Return [x, y] of the center of cell containing provided text 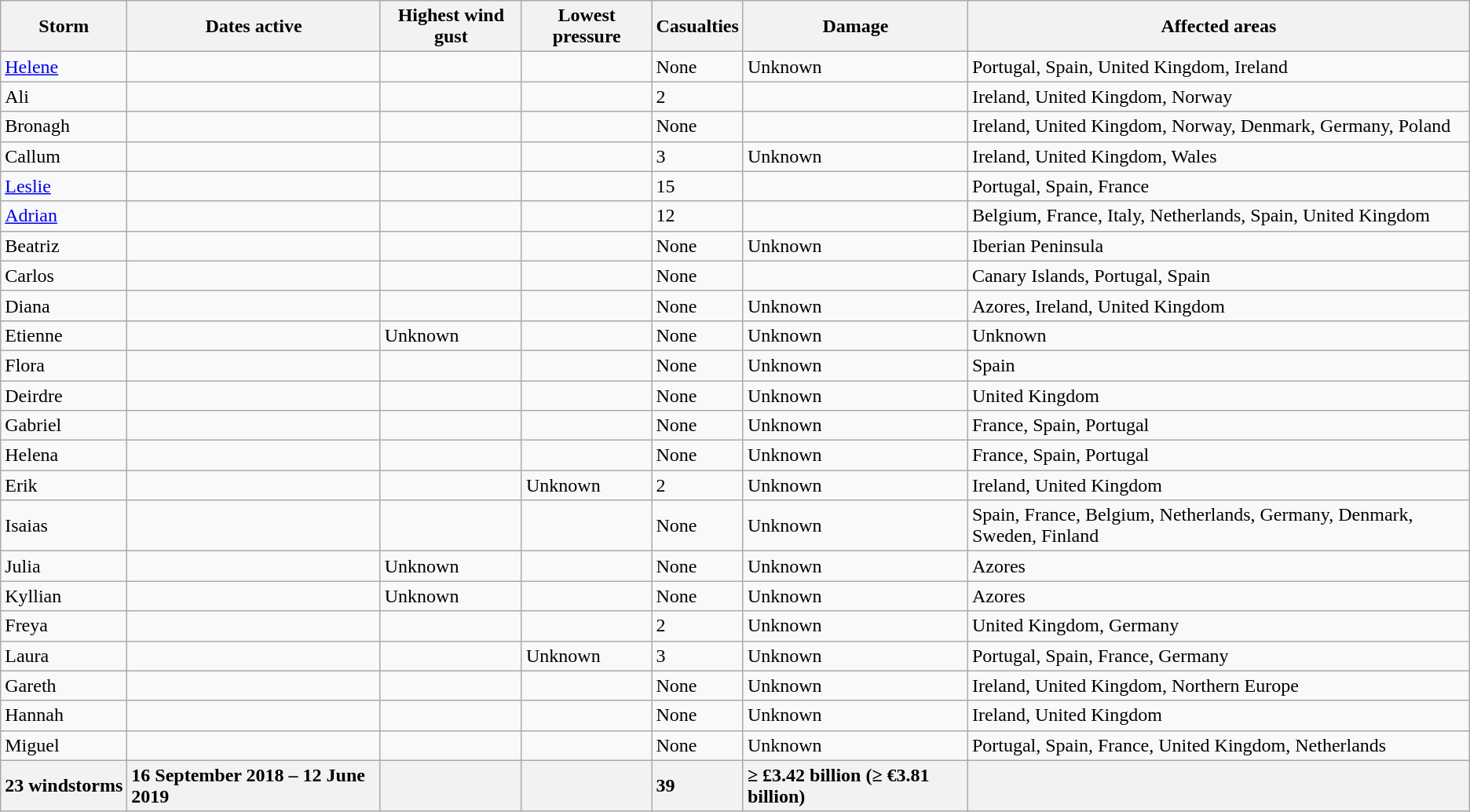
Flora [64, 365]
Iberian Peninsula [1219, 246]
Carlos [64, 276]
Lowest pressure [587, 27]
Azores, Ireland, United Kingdom [1219, 305]
15 [697, 186]
Helene [64, 67]
Highest wind gust [451, 27]
Etienne [64, 335]
Diana [64, 305]
Canary Islands, Portugal, Spain [1219, 276]
Portugal, Spain, France [1219, 186]
Beatriz [64, 246]
Callum [64, 156]
Erik [64, 485]
Leslie [64, 186]
Miguel [64, 745]
Kyllian [64, 596]
Ireland, United Kingdom, Norway, Denmark, Germany, Poland [1219, 126]
Belgium, France, Italy, Netherlands, Spain, United Kingdom [1219, 216]
Storm [64, 27]
Julia [64, 566]
12 [697, 216]
Helena [64, 455]
39 [697, 785]
Portugal, Spain, France, United Kingdom, Netherlands [1219, 745]
Laura [64, 656]
Adrian [64, 216]
United Kingdom, Germany [1219, 626]
Bronagh [64, 126]
Dates active [254, 27]
Ireland, United Kingdom, Northern Europe [1219, 686]
Ireland, United Kingdom, Wales [1219, 156]
Casualties [697, 27]
Portugal, Spain, France, Germany [1219, 656]
Spain [1219, 365]
Hannah [64, 715]
Spain, France, Belgium, Netherlands, Germany, Denmark, Sweden, Finland [1219, 526]
Gareth [64, 686]
Ali [64, 97]
Deirdre [64, 395]
Damage [855, 27]
Affected areas [1219, 27]
Isaias [64, 526]
United Kingdom [1219, 395]
Portugal, Spain, United Kingdom, Ireland [1219, 67]
Gabriel [64, 426]
Freya [64, 626]
23 windstorms [64, 785]
≥ £3.42 billion (≥ €3.81 billion) [855, 785]
16 September 2018 – 12 June 2019 [254, 785]
Ireland, United Kingdom, Norway [1219, 97]
